From the cell containing the given text, extract its center point as [X, Y] coordinate. 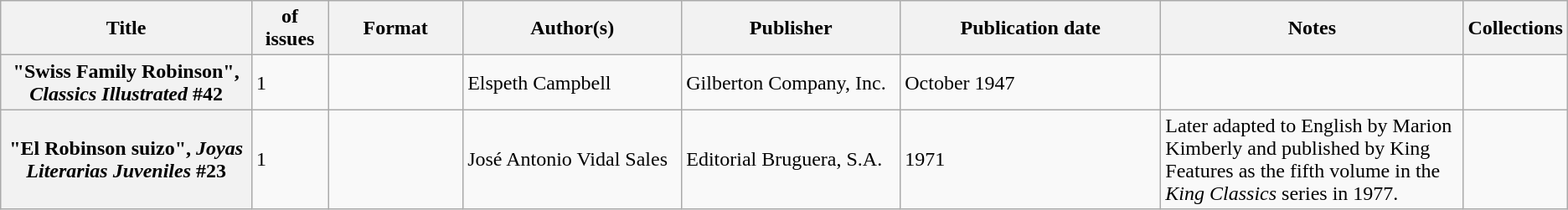
Format [395, 28]
Publisher [791, 28]
1971 [1030, 159]
Author(s) [573, 28]
Editorial Bruguera, S.A. [791, 159]
Gilberton Company, Inc. [791, 82]
Notes [1312, 28]
Collections [1515, 28]
October 1947 [1030, 82]
Title [126, 28]
José Antonio Vidal Sales [573, 159]
"El Robinson suizo", Joyas Literarias Juveniles #23 [126, 159]
of issues [290, 28]
Publication date [1030, 28]
Later adapted to English by Marion Kimberly and published by King Features as the fifth volume in the King Classics series in 1977. [1312, 159]
Elspeth Campbell [573, 82]
"Swiss Family Robinson", Classics Illustrated #42 [126, 82]
